Find where the given text appears and provide that cell's center as (x, y) coordinate. 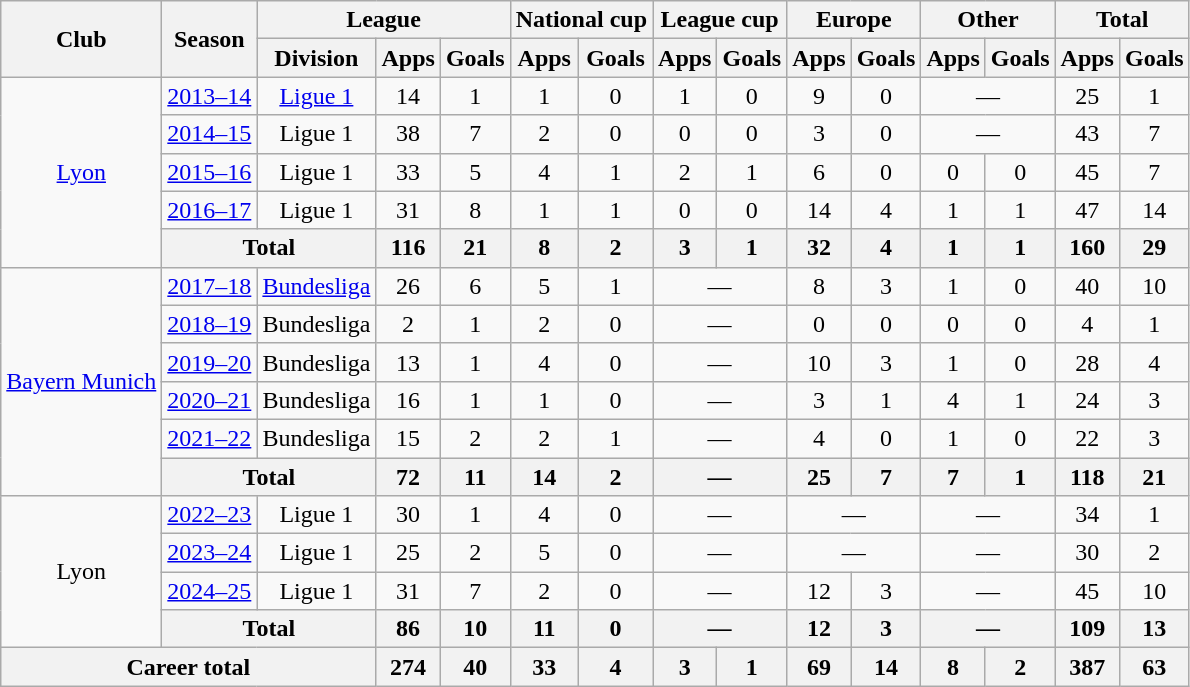
Career total (188, 667)
2021–22 (210, 438)
63 (1154, 667)
387 (1087, 667)
34 (1087, 515)
16 (408, 400)
15 (408, 438)
116 (408, 248)
22 (1087, 438)
2016–17 (210, 210)
2015–16 (210, 172)
Bayern Munich (82, 381)
9 (819, 96)
2014–15 (210, 134)
26 (408, 286)
2022–23 (210, 515)
2017–18 (210, 286)
109 (1087, 629)
National cup (581, 20)
32 (819, 248)
69 (819, 667)
2020–21 (210, 400)
Europe (854, 20)
274 (408, 667)
Club (82, 39)
29 (1154, 248)
118 (1087, 477)
Season (210, 39)
2013–14 (210, 96)
72 (408, 477)
2019–20 (210, 362)
League (384, 20)
League cup (720, 20)
Other (988, 20)
47 (1087, 210)
2024–25 (210, 591)
38 (408, 134)
24 (1087, 400)
2023–24 (210, 553)
86 (408, 629)
2018–19 (210, 324)
160 (1087, 248)
Division (316, 58)
43 (1087, 134)
28 (1087, 362)
